Return the (x, y) coordinate for the center point of the cell that contains the specified text.  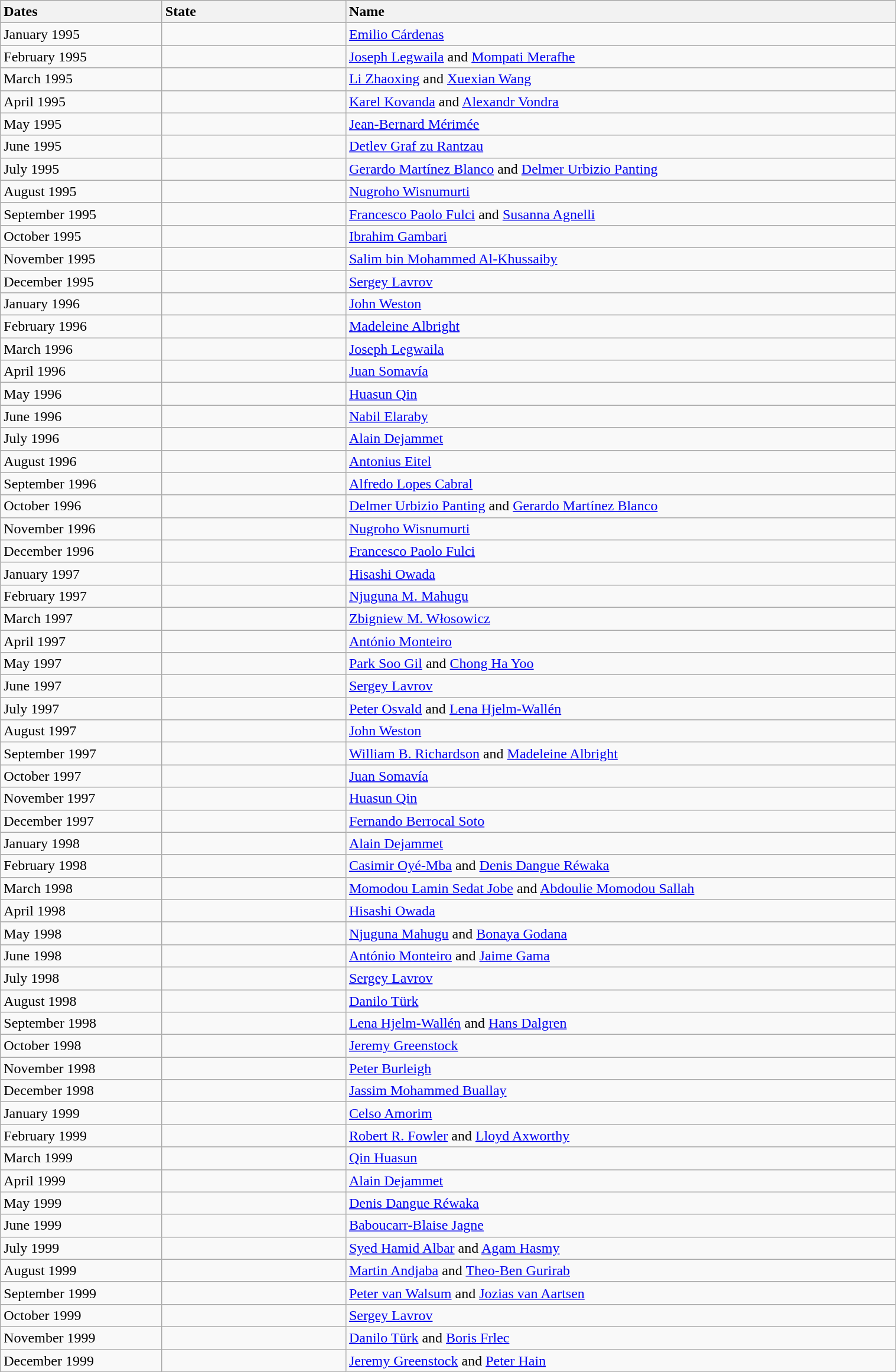
September 1999 (82, 1293)
August 1995 (82, 191)
September 1995 (82, 214)
August 1996 (82, 461)
Park Soo Gil and Chong Ha Yoo (620, 664)
October 1997 (82, 776)
October 1995 (82, 236)
Fernando Berrocal Soto (620, 821)
November 1996 (82, 529)
December 1998 (82, 1091)
Syed Hamid Albar and Agam Hasmy (620, 1248)
April 1999 (82, 1181)
January 1998 (82, 843)
June 1997 (82, 686)
April 1995 (82, 102)
August 1998 (82, 1001)
March 1997 (82, 618)
Name (620, 12)
António Monteiro and Jaime Gama (620, 956)
May 1999 (82, 1203)
June 1996 (82, 416)
May 1996 (82, 394)
February 1996 (82, 327)
William B. Richardson and Madeleine Albright (620, 754)
Jean-Bernard Mérimée (620, 124)
Jeremy Greenstock and Peter Hain (620, 1360)
Detlev Graf zu Rantzau (620, 146)
February 1995 (82, 57)
Delmer Urbizio Panting and Gerardo Martínez Blanco (620, 506)
July 1998 (82, 978)
Momodou Lamin Sedat Jobe and Abdoulie Momodou Sallah (620, 888)
Casimir Oyé-Mba and Denis Dangue Réwaka (620, 866)
State (254, 12)
August 1997 (82, 731)
August 1999 (82, 1270)
May 1995 (82, 124)
Li Zhaoxing and Xuexian Wang (620, 79)
October 1998 (82, 1046)
July 1996 (82, 439)
Baboucarr-Blaise Jagne (620, 1226)
Celso Amorim (620, 1113)
Peter Burleigh (620, 1068)
António Monteiro (620, 641)
September 1997 (82, 754)
Antonius Eitel (620, 461)
October 1999 (82, 1315)
March 1995 (82, 79)
Njuguna Mahugu and Bonaya Godana (620, 933)
February 1999 (82, 1136)
December 1999 (82, 1360)
September 1996 (82, 484)
March 1996 (82, 349)
Jeremy Greenstock (620, 1046)
March 1999 (82, 1158)
Dates (82, 12)
Peter van Walsum and Jozias van Aartsen (620, 1293)
January 1995 (82, 34)
April 1997 (82, 641)
Robert R. Fowler and Lloyd Axworthy (620, 1136)
Qin Huasun (620, 1158)
October 1996 (82, 506)
July 1997 (82, 709)
Zbigniew M. Włosowicz (620, 618)
Danilo Türk and Boris Frlec (620, 1338)
Salim bin Mohammed Al-Khussaiby (620, 259)
November 1998 (82, 1068)
June 1999 (82, 1226)
Madeleine Albright (620, 327)
February 1997 (82, 596)
Joseph Legwaila and Mompati Merafhe (620, 57)
Joseph Legwaila (620, 349)
January 1997 (82, 573)
Denis Dangue Réwaka (620, 1203)
Danilo Türk (620, 1001)
Peter Osvald and Lena Hjelm-Wallén (620, 709)
Alfredo Lopes Cabral (620, 484)
January 1999 (82, 1113)
December 1996 (82, 551)
Nabil Elaraby (620, 416)
June 1998 (82, 956)
Francesco Paolo Fulci (620, 551)
Karel Kovanda and Alexandr Vondra (620, 102)
December 1997 (82, 821)
November 1997 (82, 799)
Njuguna M. Mahugu (620, 596)
May 1997 (82, 664)
April 1996 (82, 371)
Emilio Cárdenas (620, 34)
Lena Hjelm-Wallén and Hans Dalgren (620, 1024)
April 1998 (82, 911)
December 1995 (82, 282)
May 1998 (82, 933)
Francesco Paolo Fulci and Susanna Agnelli (620, 214)
January 1996 (82, 304)
Ibrahim Gambari (620, 236)
Gerardo Martínez Blanco and Delmer Urbizio Panting (620, 169)
Jassim Mohammed Buallay (620, 1091)
July 1999 (82, 1248)
February 1998 (82, 866)
Martin Andjaba and Theo-Ben Gurirab (620, 1270)
November 1995 (82, 259)
July 1995 (82, 169)
September 1998 (82, 1024)
June 1995 (82, 146)
March 1998 (82, 888)
November 1999 (82, 1338)
